Extract the (X, Y) coordinate from the center of the cell holding the provided text.  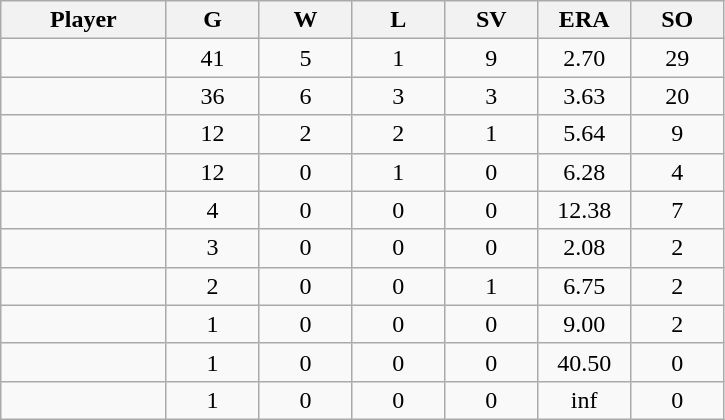
ERA (584, 20)
6.28 (584, 172)
inf (584, 400)
W (306, 20)
SO (678, 20)
SV (492, 20)
36 (212, 96)
9.00 (584, 324)
12.38 (584, 210)
G (212, 20)
6.75 (584, 286)
5 (306, 58)
41 (212, 58)
20 (678, 96)
2.70 (584, 58)
Player (84, 20)
2.08 (584, 248)
3.63 (584, 96)
5.64 (584, 134)
29 (678, 58)
7 (678, 210)
L (398, 20)
6 (306, 96)
40.50 (584, 362)
